Output the [X, Y] coordinate of the center of the cell containing the given text.  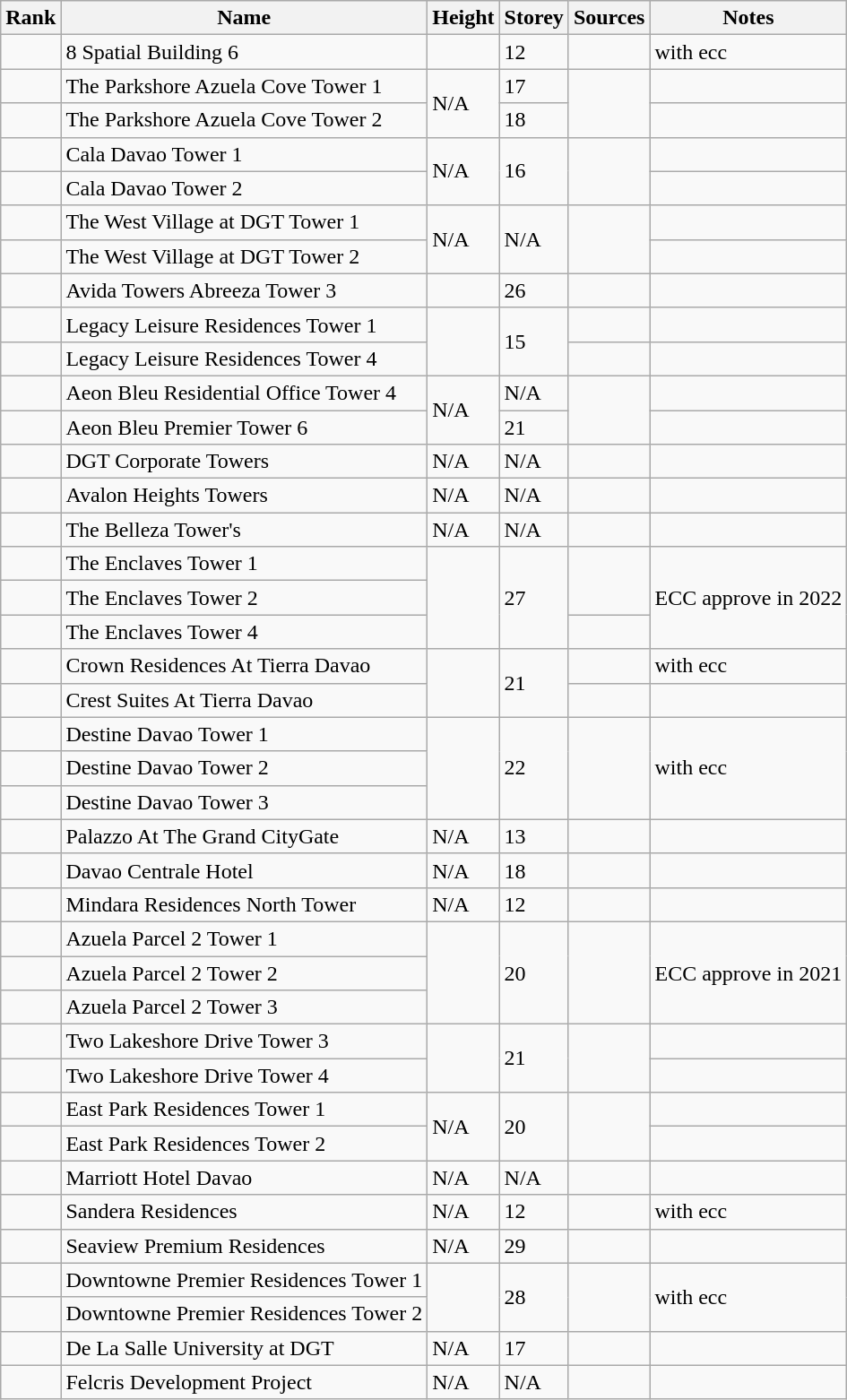
Rank [30, 18]
East Park Residences Tower 1 [244, 1110]
ECC approve in 2022 [748, 598]
Aeon Bleu Premier Tower 6 [244, 428]
27 [534, 598]
ECC approve in 2021 [748, 972]
Height [463, 18]
Two Lakeshore Drive Tower 4 [244, 1076]
Legacy Leisure Residences Tower 1 [244, 324]
Crown Residences At Tierra Davao [244, 666]
Mindara Residences North Tower [244, 904]
Downtowne Premier Residences Tower 2 [244, 1314]
Azuela Parcel 2 Tower 1 [244, 938]
29 [534, 1246]
28 [534, 1297]
15 [534, 341]
Name [244, 18]
22 [534, 768]
Destine Davao Tower 2 [244, 768]
Downtowne Premier Residences Tower 1 [244, 1280]
Destine Davao Tower 3 [244, 802]
Cala Davao Tower 1 [244, 154]
Seaview Premium Residences [244, 1246]
Davao Centrale Hotel [244, 870]
Destine Davao Tower 1 [244, 734]
The West Village at DGT Tower 1 [244, 222]
East Park Residences Tower 2 [244, 1144]
De La Salle University at DGT [244, 1348]
Two Lakeshore Drive Tower 3 [244, 1041]
Legacy Leisure Residences Tower 4 [244, 359]
The Enclaves Tower 4 [244, 632]
13 [534, 836]
The Belleza Tower's [244, 530]
DGT Corporate Towers [244, 462]
Felcris Development Project [244, 1382]
The West Village at DGT Tower 2 [244, 256]
Azuela Parcel 2 Tower 3 [244, 1007]
Sandera Residences [244, 1212]
Marriott Hotel Davao [244, 1178]
8 Spatial Building 6 [244, 52]
Aeon Bleu Residential Office Tower 4 [244, 393]
The Parkshore Azuela Cove Tower 1 [244, 86]
26 [534, 290]
Avalon Heights Towers [244, 496]
The Enclaves Tower 2 [244, 598]
Crest Suites At Tierra Davao [244, 700]
Storey [534, 18]
Notes [748, 18]
The Enclaves Tower 1 [244, 564]
Cala Davao Tower 2 [244, 188]
Palazzo At The Grand CityGate [244, 836]
The Parkshore Azuela Cove Tower 2 [244, 120]
Avida Towers Abreeza Tower 3 [244, 290]
Sources [609, 18]
Azuela Parcel 2 Tower 2 [244, 972]
16 [534, 171]
